For the text-containing cell, return its midpoint in [X, Y] coordinate format. 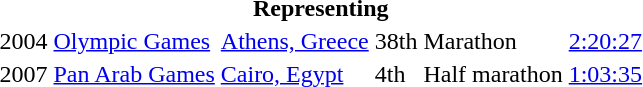
2:20:27 [605, 41]
Olympic Games [134, 41]
38th [396, 41]
Marathon [493, 41]
Athens, Greece [294, 41]
